From the cell containing the given text, extract its center point as [x, y] coordinate. 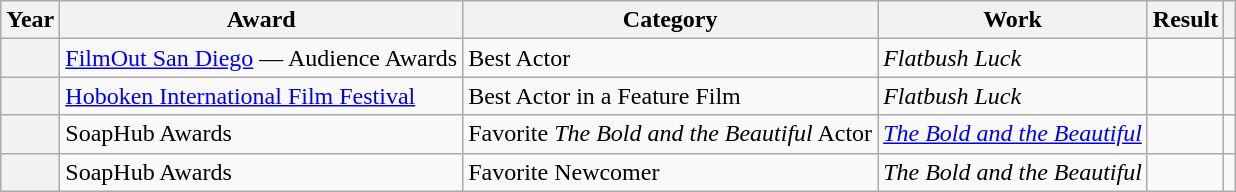
Hoboken International Film Festival [262, 96]
Favorite The Bold and the Beautiful Actor [670, 134]
Category [670, 20]
FilmOut San Diego — Audience Awards [262, 58]
Best Actor in a Feature Film [670, 96]
Award [262, 20]
Result [1185, 20]
Year [30, 20]
Favorite Newcomer [670, 172]
Best Actor [670, 58]
Work [1013, 20]
